Search for the cell housing the specified text and yield its (x, y) center coordinate. 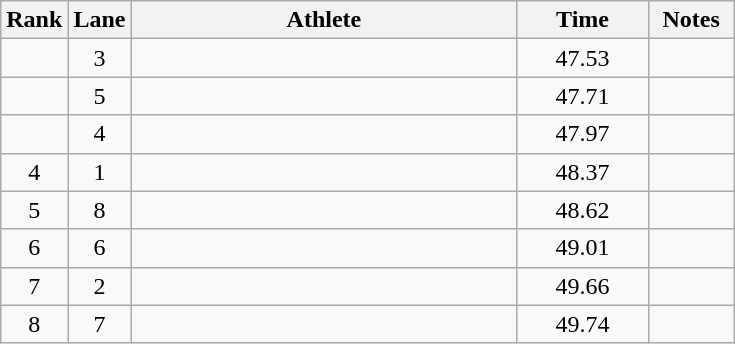
1 (100, 172)
3 (100, 58)
49.01 (582, 248)
47.53 (582, 58)
Lane (100, 20)
47.71 (582, 96)
Athlete (324, 20)
2 (100, 286)
49.66 (582, 286)
49.74 (582, 324)
Rank (34, 20)
Time (582, 20)
47.97 (582, 134)
48.62 (582, 210)
Notes (691, 20)
48.37 (582, 172)
